Provide the [X, Y] coordinate of the cell's center where the given text is located.  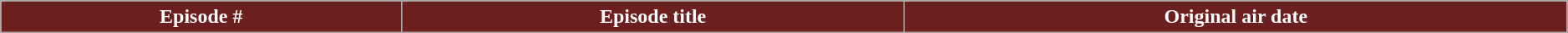
Episode title [653, 17]
Episode # [201, 17]
Original air date [1236, 17]
